Scan for the cell matching the given text and deliver its [x, y] coordinate at center. 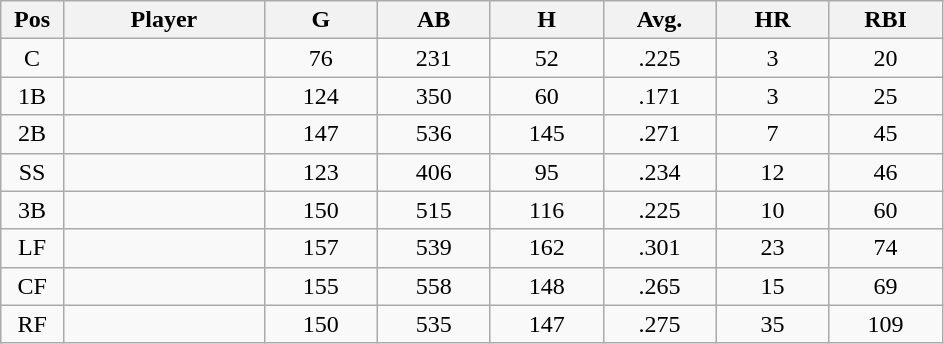
1B [32, 96]
76 [320, 58]
406 [434, 172]
145 [546, 134]
74 [886, 248]
25 [886, 96]
46 [886, 172]
.265 [660, 286]
52 [546, 58]
Pos [32, 20]
95 [546, 172]
116 [546, 210]
.271 [660, 134]
RF [32, 324]
HR [772, 20]
350 [434, 96]
69 [886, 286]
.301 [660, 248]
Avg. [660, 20]
231 [434, 58]
G [320, 20]
124 [320, 96]
RBI [886, 20]
LF [32, 248]
.171 [660, 96]
3B [32, 210]
H [546, 20]
515 [434, 210]
535 [434, 324]
.234 [660, 172]
558 [434, 286]
539 [434, 248]
162 [546, 248]
123 [320, 172]
23 [772, 248]
CF [32, 286]
C [32, 58]
45 [886, 134]
2B [32, 134]
157 [320, 248]
.275 [660, 324]
35 [772, 324]
12 [772, 172]
10 [772, 210]
20 [886, 58]
Player [164, 20]
155 [320, 286]
15 [772, 286]
148 [546, 286]
AB [434, 20]
109 [886, 324]
7 [772, 134]
536 [434, 134]
SS [32, 172]
